Detect which cell encompasses the target text, then output its [x, y] center coordinate. 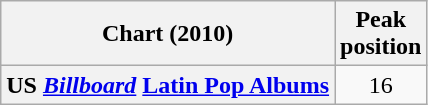
Peakposition [381, 34]
US Billboard Latin Pop Albums [168, 85]
Chart (2010) [168, 34]
16 [381, 85]
